Extract the [X, Y] coordinate from the center of the cell holding the provided text.  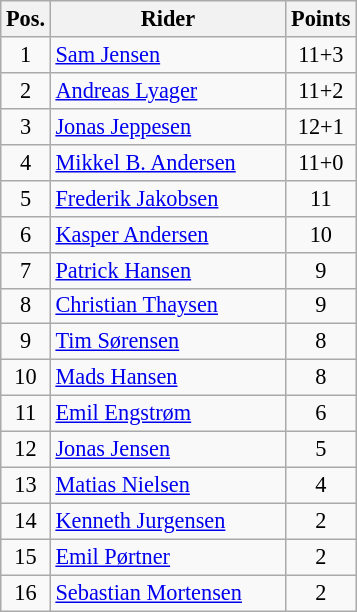
Jonas Jensen [168, 450]
Points [321, 19]
Andreas Lyager [168, 90]
Frederik Jakobsen [168, 198]
15 [26, 557]
12+1 [321, 126]
14 [26, 521]
3 [26, 126]
Mads Hansen [168, 378]
Kasper Andersen [168, 234]
Mikkel B. Andersen [168, 162]
Christian Thaysen [168, 306]
16 [26, 593]
Rider [168, 19]
Tim Sørensen [168, 342]
Jonas Jeppesen [168, 126]
12 [26, 450]
11+0 [321, 162]
Matias Nielsen [168, 485]
Patrick Hansen [168, 270]
Sam Jensen [168, 55]
Emil Engstrøm [168, 414]
Pos. [26, 19]
11+2 [321, 90]
Emil Pørtner [168, 557]
13 [26, 485]
Kenneth Jurgensen [168, 521]
7 [26, 270]
11+3 [321, 55]
Sebastian Mortensen [168, 593]
1 [26, 55]
